Locate the cell with the specified text and output its (X, Y) center coordinate. 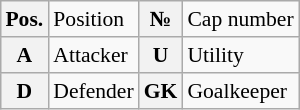
Goalkeeper (240, 91)
D (24, 91)
№ (161, 19)
GK (161, 91)
Position (93, 19)
A (24, 55)
Pos. (24, 19)
Defender (93, 91)
U (161, 55)
Utility (240, 55)
Attacker (93, 55)
Cap number (240, 19)
